Provide the [X, Y] coordinate of the cell's center where the given text is located.  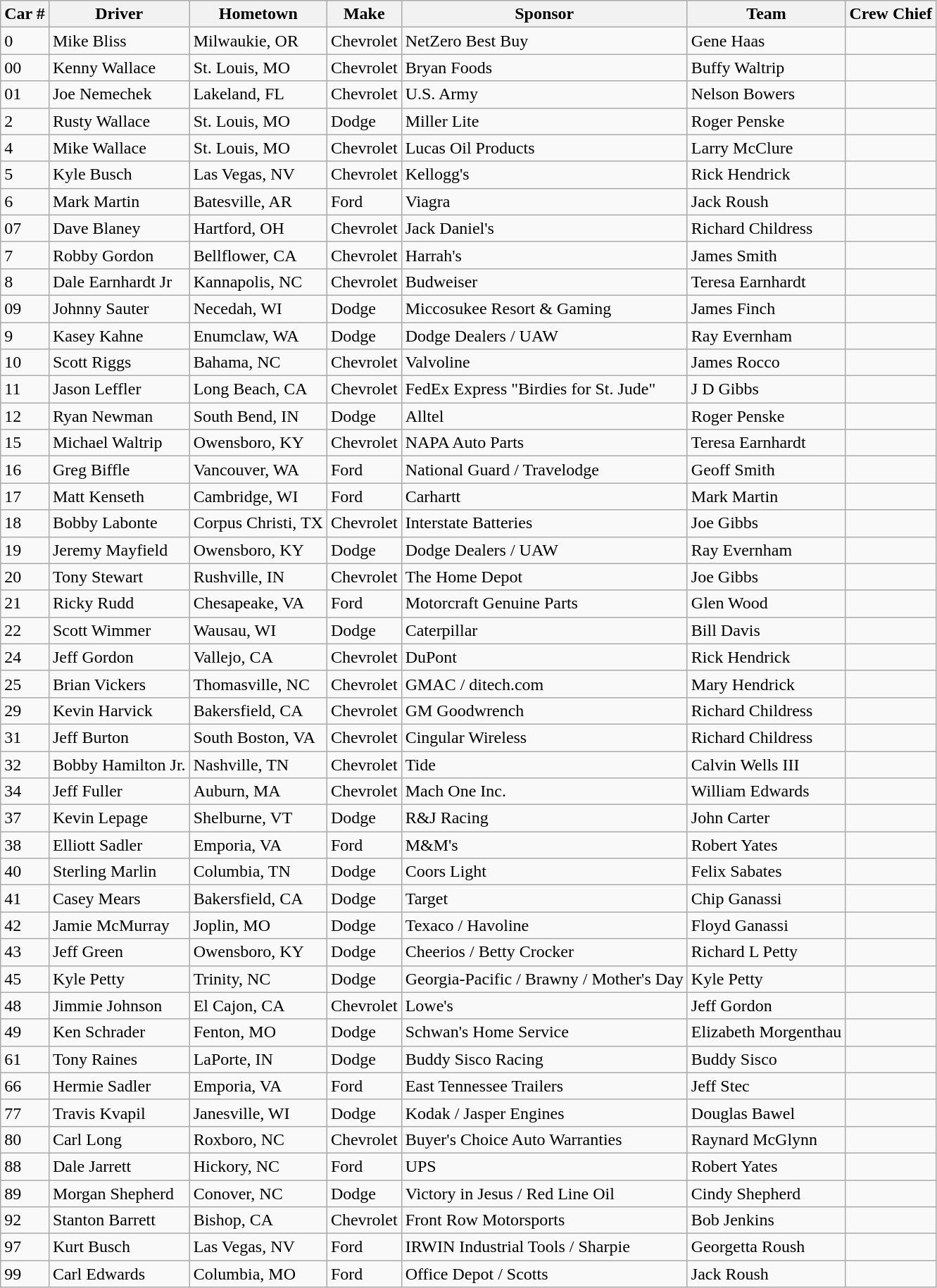
Michael Waltrip [119, 443]
89 [25, 1194]
Georgetta Roush [766, 1247]
The Home Depot [544, 577]
Johnny Sauter [119, 308]
Joe Nemechek [119, 94]
Necedah, WI [258, 308]
Bobby Labonte [119, 523]
Jeff Green [119, 952]
Sponsor [544, 14]
Lakeland, FL [258, 94]
Budweiser [544, 282]
Dave Blaney [119, 228]
Raynard McGlynn [766, 1139]
01 [25, 94]
Kodak / Jasper Engines [544, 1113]
21 [25, 604]
Make [364, 14]
Jack Daniel's [544, 228]
24 [25, 657]
GMAC / ditech.com [544, 684]
Kurt Busch [119, 1247]
J D Gibbs [766, 389]
South Boston, VA [258, 737]
Buyer's Choice Auto Warranties [544, 1139]
66 [25, 1086]
00 [25, 68]
John Carter [766, 818]
Bishop, CA [258, 1220]
Larry McClure [766, 148]
41 [25, 899]
IRWIN Industrial Tools / Sharpie [544, 1247]
Tide [544, 764]
U.S. Army [544, 94]
Kevin Harvick [119, 711]
Gene Haas [766, 41]
Roxboro, NC [258, 1139]
Driver [119, 14]
Morgan Shepherd [119, 1194]
48 [25, 1006]
Jason Leffler [119, 389]
42 [25, 925]
Bahama, NC [258, 363]
Lowe's [544, 1006]
Nashville, TN [258, 764]
Matt Kenseth [119, 496]
61 [25, 1059]
Mike Bliss [119, 41]
Douglas Bawel [766, 1113]
07 [25, 228]
Crew Chief [891, 14]
16 [25, 470]
Office Depot / Scotts [544, 1274]
Scott Riggs [119, 363]
Chesapeake, VA [258, 604]
Jeremy Mayfield [119, 550]
45 [25, 979]
Stanton Barrett [119, 1220]
Motorcraft Genuine Parts [544, 604]
31 [25, 737]
92 [25, 1220]
El Cajon, CA [258, 1006]
Coors Light [544, 872]
William Edwards [766, 792]
Car # [25, 14]
Sterling Marlin [119, 872]
20 [25, 577]
Jeff Burton [119, 737]
88 [25, 1166]
Fenton, MO [258, 1032]
Corpus Christi, TX [258, 523]
Richard L Petty [766, 952]
Rushville, IN [258, 577]
GM Goodwrench [544, 711]
Bellflower, CA [258, 255]
97 [25, 1247]
Columbia, MO [258, 1274]
32 [25, 764]
South Bend, IN [258, 416]
38 [25, 845]
Shelburne, VT [258, 818]
40 [25, 872]
Auburn, MA [258, 792]
Milwaukie, OR [258, 41]
Casey Mears [119, 899]
37 [25, 818]
43 [25, 952]
19 [25, 550]
Kyle Busch [119, 175]
Bobby Hamilton Jr. [119, 764]
Target [544, 899]
NetZero Best Buy [544, 41]
Harrah's [544, 255]
Mary Hendrick [766, 684]
Valvoline [544, 363]
Hometown [258, 14]
Carl Edwards [119, 1274]
Felix Sabates [766, 872]
FedEx Express "Birdies for St. Jude" [544, 389]
Alltel [544, 416]
Hartford, OH [258, 228]
2 [25, 121]
Hermie Sadler [119, 1086]
Buddy Sisco Racing [544, 1059]
Jeff Stec [766, 1086]
15 [25, 443]
Scott Wimmer [119, 630]
Bryan Foods [544, 68]
LaPorte, IN [258, 1059]
6 [25, 201]
NAPA Auto Parts [544, 443]
Ricky Rudd [119, 604]
UPS [544, 1166]
Georgia-Pacific / Brawny / Mother's Day [544, 979]
Miccosukee Resort & Gaming [544, 308]
Conover, NC [258, 1194]
Janesville, WI [258, 1113]
National Guard / Travelodge [544, 470]
Kasey Kahne [119, 336]
99 [25, 1274]
Mach One Inc. [544, 792]
Jeff Fuller [119, 792]
Viagra [544, 201]
R&J Racing [544, 818]
Buddy Sisco [766, 1059]
Victory in Jesus / Red Line Oil [544, 1194]
Lucas Oil Products [544, 148]
Bob Jenkins [766, 1220]
49 [25, 1032]
Ken Schrader [119, 1032]
Brian Vickers [119, 684]
Dale Jarrett [119, 1166]
Schwan's Home Service [544, 1032]
Joplin, MO [258, 925]
Bill Davis [766, 630]
25 [25, 684]
Kellogg's [544, 175]
Elizabeth Morgenthau [766, 1032]
29 [25, 711]
Dale Earnhardt Jr [119, 282]
12 [25, 416]
Long Beach, CA [258, 389]
18 [25, 523]
Team [766, 14]
Trinity, NC [258, 979]
James Finch [766, 308]
11 [25, 389]
East Tennessee Trailers [544, 1086]
0 [25, 41]
Columbia, TN [258, 872]
Travis Kvapil [119, 1113]
Caterpillar [544, 630]
Wausau, WI [258, 630]
Jimmie Johnson [119, 1006]
Elliott Sadler [119, 845]
Rusty Wallace [119, 121]
Miller Lite [544, 121]
34 [25, 792]
Greg Biffle [119, 470]
Jamie McMurray [119, 925]
Mike Wallace [119, 148]
Robby Gordon [119, 255]
Floyd Ganassi [766, 925]
Front Row Motorsports [544, 1220]
James Rocco [766, 363]
Cambridge, WI [258, 496]
8 [25, 282]
Calvin Wells III [766, 764]
77 [25, 1113]
10 [25, 363]
Cindy Shepherd [766, 1194]
7 [25, 255]
Enumclaw, WA [258, 336]
Carl Long [119, 1139]
Hickory, NC [258, 1166]
Vancouver, WA [258, 470]
Tony Raines [119, 1059]
M&M's [544, 845]
22 [25, 630]
Chip Ganassi [766, 899]
Vallejo, CA [258, 657]
Carhartt [544, 496]
Glen Wood [766, 604]
09 [25, 308]
Texaco / Havoline [544, 925]
Geoff Smith [766, 470]
17 [25, 496]
Buffy Waltrip [766, 68]
Thomasville, NC [258, 684]
Kannapolis, NC [258, 282]
DuPont [544, 657]
4 [25, 148]
Interstate Batteries [544, 523]
James Smith [766, 255]
Kevin Lepage [119, 818]
Cheerios / Betty Crocker [544, 952]
80 [25, 1139]
Nelson Bowers [766, 94]
Cingular Wireless [544, 737]
Kenny Wallace [119, 68]
9 [25, 336]
5 [25, 175]
Ryan Newman [119, 416]
Batesville, AR [258, 201]
Tony Stewart [119, 577]
